Locate the cell with the specified text and output its [x, y] center coordinate. 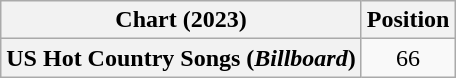
US Hot Country Songs (Billboard) [181, 58]
Position [408, 20]
Chart (2023) [181, 20]
66 [408, 58]
